Determine the (x, y) coordinate at the center of the cell enclosing the given text.  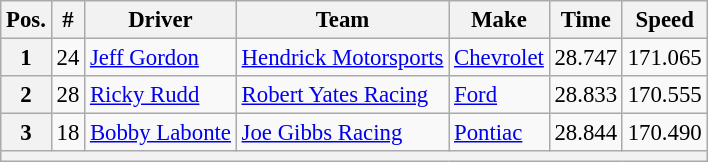
18 (68, 133)
24 (68, 58)
Ford (499, 95)
3 (26, 133)
170.555 (664, 95)
Chevrolet (499, 58)
28 (68, 95)
28.833 (586, 95)
Joe Gibbs Racing (342, 133)
Make (499, 20)
# (68, 20)
Ricky Rudd (161, 95)
2 (26, 95)
Time (586, 20)
170.490 (664, 133)
Driver (161, 20)
28.747 (586, 58)
1 (26, 58)
171.065 (664, 58)
28.844 (586, 133)
Pos. (26, 20)
Pontiac (499, 133)
Robert Yates Racing (342, 95)
Bobby Labonte (161, 133)
Jeff Gordon (161, 58)
Speed (664, 20)
Team (342, 20)
Hendrick Motorsports (342, 58)
